Extract the [x, y] coordinate from the center of the cell holding the provided text.  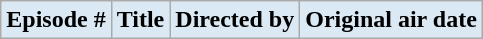
Title [140, 20]
Episode # [56, 20]
Directed by [235, 20]
Original air date [392, 20]
